Search for the cell housing the specified text and yield its [X, Y] center coordinate. 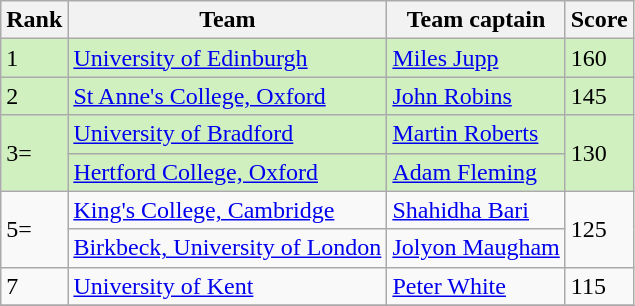
King's College, Cambridge [228, 210]
125 [599, 229]
Hertford College, Oxford [228, 172]
St Anne's College, Oxford [228, 96]
University of Kent [228, 286]
Martin Roberts [476, 134]
115 [599, 286]
Jolyon Maugham [476, 248]
Team [228, 20]
University of Bradford [228, 134]
John Robins [476, 96]
Shahidha Bari [476, 210]
3= [34, 153]
1 [34, 58]
University of Edinburgh [228, 58]
145 [599, 96]
7 [34, 286]
Adam Fleming [476, 172]
Peter White [476, 286]
Team captain [476, 20]
Score [599, 20]
130 [599, 153]
2 [34, 96]
Birkbeck, University of London [228, 248]
Miles Jupp [476, 58]
5= [34, 229]
160 [599, 58]
Rank [34, 20]
